Return (X, Y) of the center of cell containing provided text 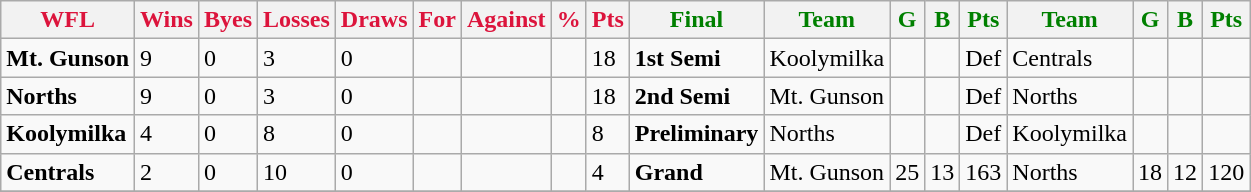
WFL (68, 20)
Wins (167, 20)
25 (908, 172)
For (437, 20)
2 (167, 172)
% (568, 20)
2nd Semi (696, 96)
Byes (228, 20)
163 (984, 172)
Preliminary (696, 134)
120 (1226, 172)
Final (696, 20)
Against (506, 20)
10 (297, 172)
Draws (374, 20)
Grand (696, 172)
Losses (297, 20)
12 (1186, 172)
13 (942, 172)
1st Semi (696, 58)
